Capture the cell that displays the provided text and extract its [X, Y] central coordinate. 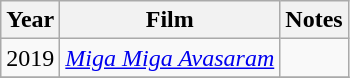
2019 [30, 58]
Notes [314, 20]
Year [30, 20]
Film [170, 20]
Miga Miga Avasaram [170, 58]
